Capture the cell that displays the provided text and extract its [x, y] central coordinate. 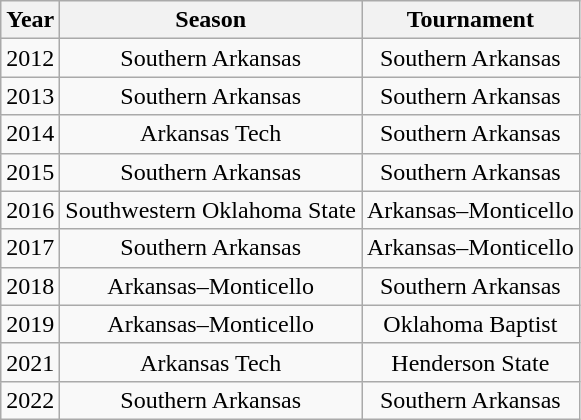
Henderson State [471, 362]
Southwestern Oklahoma State [211, 210]
Oklahoma Baptist [471, 324]
Season [211, 20]
2013 [30, 96]
2015 [30, 172]
2019 [30, 324]
2018 [30, 286]
2014 [30, 134]
2016 [30, 210]
Year [30, 20]
2022 [30, 400]
Tournament [471, 20]
2012 [30, 58]
2021 [30, 362]
2017 [30, 248]
